From the cell containing the given text, extract its center point as (x, y) coordinate. 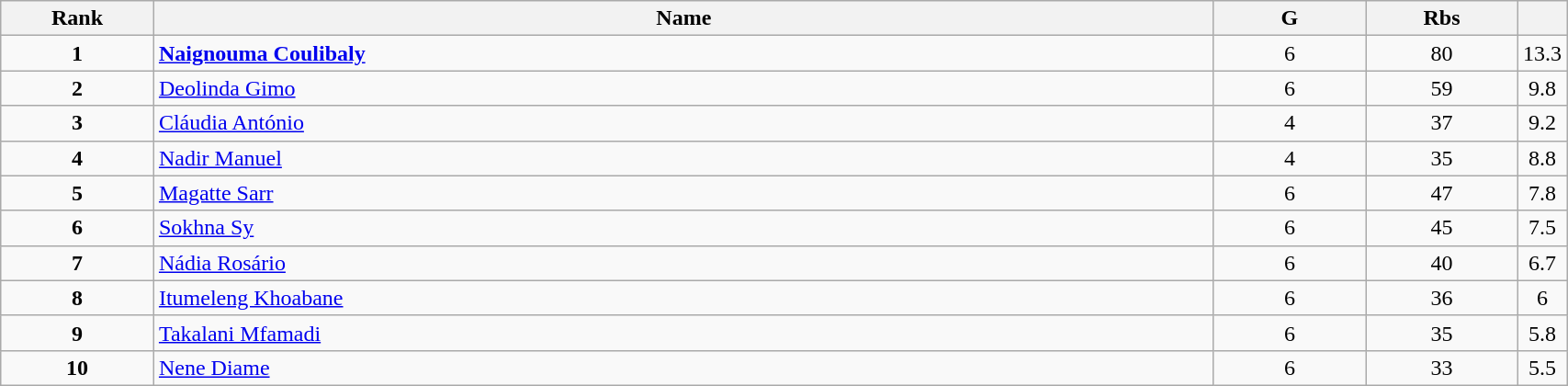
Itumeleng Khoabane (683, 298)
9 (77, 333)
Nádia Rosário (683, 263)
G (1290, 18)
8 (77, 298)
5.5 (1543, 368)
Rank (77, 18)
5 (77, 193)
Sokhna Sy (683, 228)
7 (77, 263)
Takalani Mfamadi (683, 333)
59 (1441, 88)
45 (1441, 228)
1 (77, 53)
7.5 (1543, 228)
5.8 (1543, 333)
Magatte Sarr (683, 193)
47 (1441, 193)
13.3 (1543, 53)
9.2 (1543, 123)
Name (683, 18)
40 (1441, 263)
7.8 (1543, 193)
33 (1441, 368)
Nadir Manuel (683, 158)
80 (1441, 53)
Cláudia António (683, 123)
2 (77, 88)
37 (1441, 123)
Rbs (1441, 18)
3 (77, 123)
6.7 (1543, 263)
Nene Diame (683, 368)
10 (77, 368)
8.8 (1543, 158)
Deolinda Gimo (683, 88)
36 (1441, 298)
9.8 (1543, 88)
Naignouma Coulibaly (683, 53)
